Detect which cell encompasses the target text, then output its [X, Y] center coordinate. 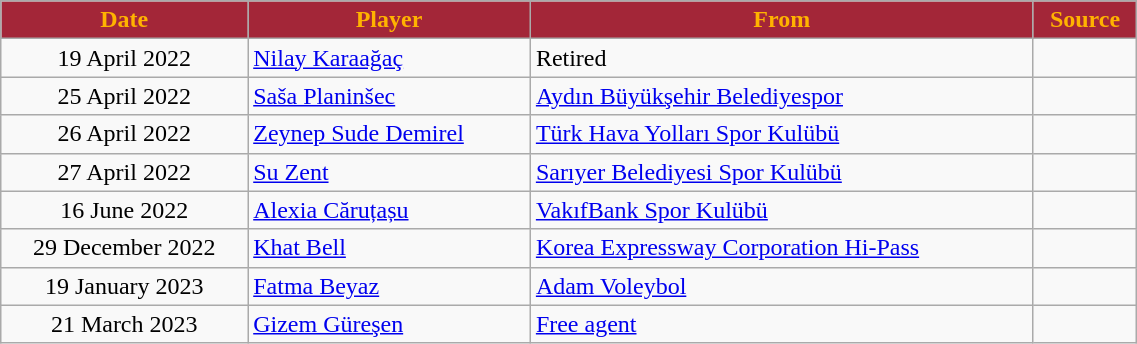
Fatma Beyaz [390, 286]
Aydın Büyükşehir Belediyespor [782, 96]
Zeynep Sude Demirel [390, 134]
19 April 2022 [124, 58]
Source [1085, 20]
25 April 2022 [124, 96]
Sarıyer Belediyesi Spor Kulübü [782, 172]
VakıfBank Spor Kulübü [782, 210]
26 April 2022 [124, 134]
Free agent [782, 324]
16 June 2022 [124, 210]
21 March 2023 [124, 324]
Türk Hava Yolları Spor Kulübü [782, 134]
Su Zent [390, 172]
27 April 2022 [124, 172]
Date [124, 20]
29 December 2022 [124, 248]
Nilay Karaağaç [390, 58]
Player [390, 20]
Gizem Güreşen [390, 324]
Saša Planinšec [390, 96]
Korea Expressway Corporation Hi-Pass [782, 248]
19 January 2023 [124, 286]
Alexia Căruțașu [390, 210]
From [782, 20]
Khat Bell [390, 248]
Retired [782, 58]
Adam Voleybol [782, 286]
